Extract the (X, Y) coordinate from the center of the cell holding the provided text.  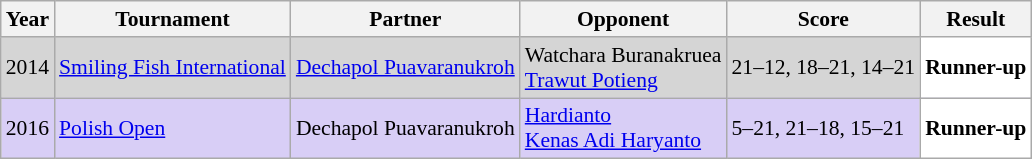
Year (28, 19)
2016 (28, 128)
Watchara Buranakruea Trawut Potieng (624, 68)
5–21, 21–18, 15–21 (823, 128)
Score (823, 19)
Opponent (624, 19)
Hardianto Kenas Adi Haryanto (624, 128)
2014 (28, 68)
Tournament (172, 19)
Smiling Fish International (172, 68)
Result (976, 19)
Partner (406, 19)
Polish Open (172, 128)
21–12, 18–21, 14–21 (823, 68)
